Output the [X, Y] coordinate of the center of the cell containing the given text.  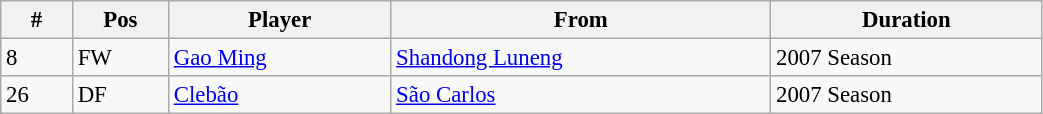
São Carlos [581, 95]
26 [37, 95]
FW [120, 58]
Clebão [279, 95]
Shandong Luneng [581, 58]
From [581, 20]
8 [37, 58]
DF [120, 95]
Player [279, 20]
Gao Ming [279, 58]
Pos [120, 20]
Duration [906, 20]
# [37, 20]
